Scan for the cell matching the given text and deliver its (x, y) coordinate at center. 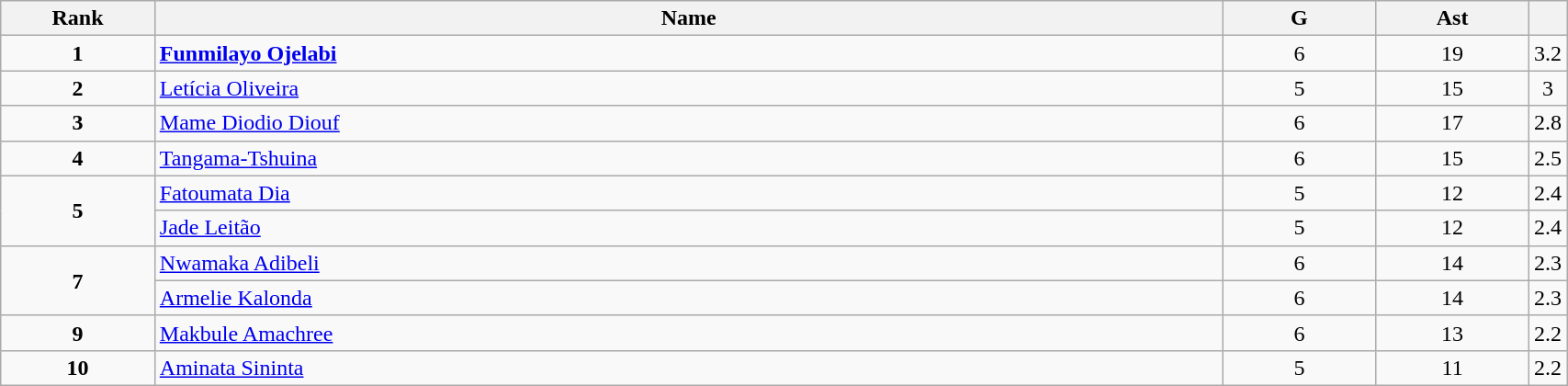
17 (1453, 123)
19 (1453, 53)
Armelie Kalonda (689, 298)
13 (1453, 333)
7 (78, 280)
G (1299, 18)
Fatoumata Dia (689, 193)
Funmilayo Ojelabi (689, 53)
Jade Leitão (689, 228)
Tangama-Tshuina (689, 158)
9 (78, 333)
10 (78, 368)
Ast (1453, 18)
2 (78, 88)
2.5 (1549, 158)
Name (689, 18)
Rank (78, 18)
1 (78, 53)
Aminata Sininta (689, 368)
11 (1453, 368)
4 (78, 158)
2.8 (1549, 123)
3.2 (1549, 53)
Letícia Oliveira (689, 88)
Makbule Amachree (689, 333)
Mame Diodio Diouf (689, 123)
Nwamaka Adibeli (689, 263)
